Pinpoint the cell where the given text exists, returning its [X, Y] midpoint coordinate. 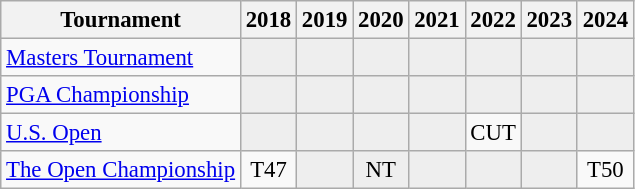
2021 [437, 20]
2022 [493, 20]
2020 [381, 20]
2024 [605, 20]
The Open Championship [121, 170]
2018 [268, 20]
PGA Championship [121, 95]
T47 [268, 170]
CUT [493, 133]
2023 [549, 20]
U.S. Open [121, 133]
T50 [605, 170]
NT [381, 170]
Masters Tournament [121, 58]
2019 [325, 20]
Tournament [121, 20]
